Locate the cell with the specified text and output its (x, y) center coordinate. 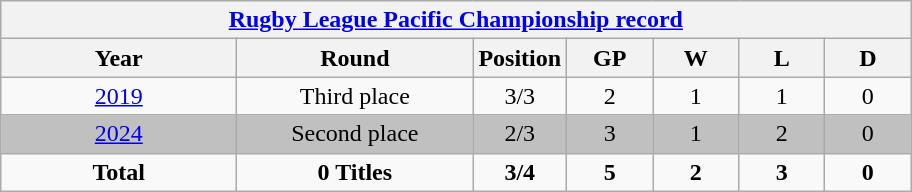
Total (119, 172)
Year (119, 58)
2/3 (520, 134)
Third place (355, 96)
GP (610, 58)
Rugby League Pacific Championship record (456, 20)
Round (355, 58)
L (782, 58)
Second place (355, 134)
3/3 (520, 96)
0 Titles (355, 172)
Position (520, 58)
3/4 (520, 172)
D (868, 58)
W (696, 58)
2024 (119, 134)
5 (610, 172)
2019 (119, 96)
